Extract the [x, y] coordinate from the center of the cell holding the provided text.  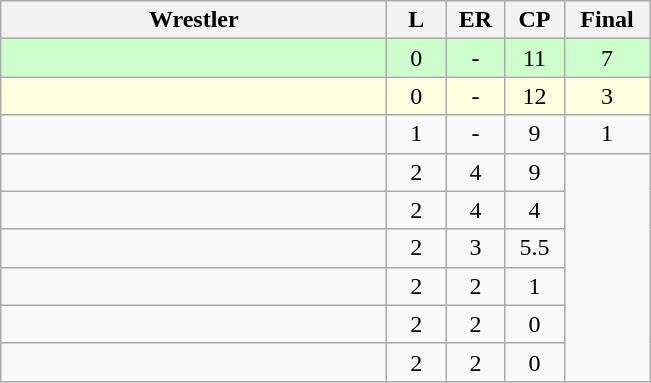
5.5 [534, 248]
CP [534, 20]
Final [607, 20]
11 [534, 58]
7 [607, 58]
12 [534, 96]
ER [476, 20]
L [416, 20]
Wrestler [194, 20]
